Return the [X, Y] coordinate for the center point of the cell that contains the specified text.  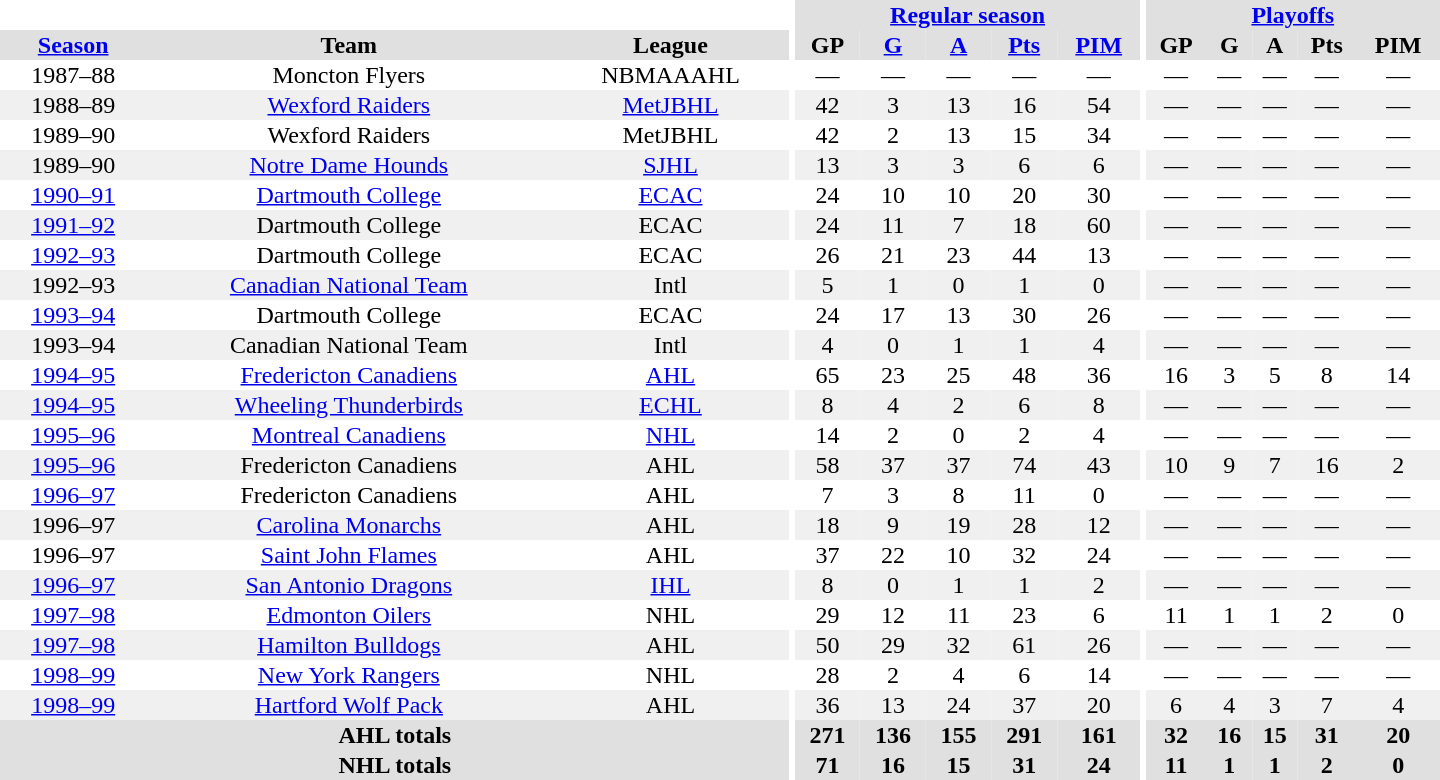
25 [959, 375]
48 [1024, 375]
17 [893, 315]
IHL [670, 585]
43 [1099, 465]
NBMAAAHL [670, 75]
19 [959, 525]
Hartford Wolf Pack [348, 705]
161 [1099, 735]
Playoffs [1293, 15]
Moncton Flyers [348, 75]
Edmonton Oilers [348, 615]
Wheeling Thunderbirds [348, 405]
Carolina Monarchs [348, 525]
271 [828, 735]
ECHL [670, 405]
New York Rangers [348, 675]
1988–89 [73, 105]
50 [828, 645]
Team [348, 45]
1990–91 [73, 195]
Season [73, 45]
22 [893, 555]
1987–88 [73, 75]
65 [828, 375]
155 [959, 735]
44 [1024, 255]
58 [828, 465]
71 [828, 765]
League [670, 45]
54 [1099, 105]
AHL totals [395, 735]
Hamilton Bulldogs [348, 645]
San Antonio Dragons [348, 585]
Saint John Flames [348, 555]
SJHL [670, 165]
Regular season [968, 15]
NHL totals [395, 765]
74 [1024, 465]
21 [893, 255]
61 [1024, 645]
1991–92 [73, 225]
34 [1099, 135]
Notre Dame Hounds [348, 165]
Montreal Canadiens [348, 435]
291 [1024, 735]
136 [893, 735]
60 [1099, 225]
